Return the (X, Y) coordinate for the center point of the cell that contains the specified text.  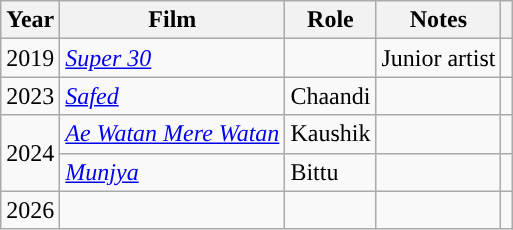
Junior artist (438, 58)
Munjya (172, 172)
Chaandi (330, 96)
Safed (172, 96)
Film (172, 20)
Notes (438, 20)
2026 (30, 210)
Bittu (330, 172)
2019 (30, 58)
Super 30 (172, 58)
Role (330, 20)
2023 (30, 96)
Year (30, 20)
Kaushik (330, 134)
Ae Watan Mere Watan (172, 134)
2024 (30, 153)
